Locate the cell with the specified text and output its (X, Y) center coordinate. 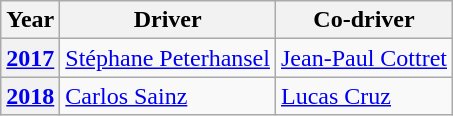
2018 (30, 96)
Driver (168, 20)
Stéphane Peterhansel (168, 58)
Year (30, 20)
Carlos Sainz (168, 96)
Co-driver (364, 20)
2017 (30, 58)
Lucas Cruz (364, 96)
Jean-Paul Cottret (364, 58)
